From the cell containing the given text, extract its center point as [X, Y] coordinate. 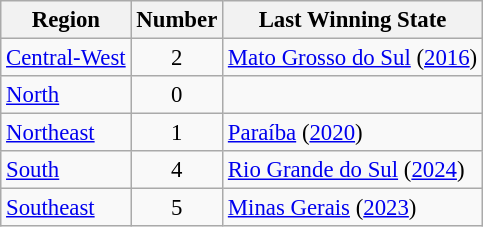
Rio Grande do Sul (2024) [353, 170]
4 [177, 170]
Region [66, 20]
Paraíba (2020) [353, 133]
Central-West [66, 58]
Northeast [66, 133]
1 [177, 133]
North [66, 95]
2 [177, 58]
Number [177, 20]
Minas Gerais (2023) [353, 208]
Southeast [66, 208]
0 [177, 95]
Last Winning State [353, 20]
Mato Grosso do Sul (2016) [353, 58]
5 [177, 208]
South [66, 170]
